Find where the given text appears and provide that cell's center as [x, y] coordinate. 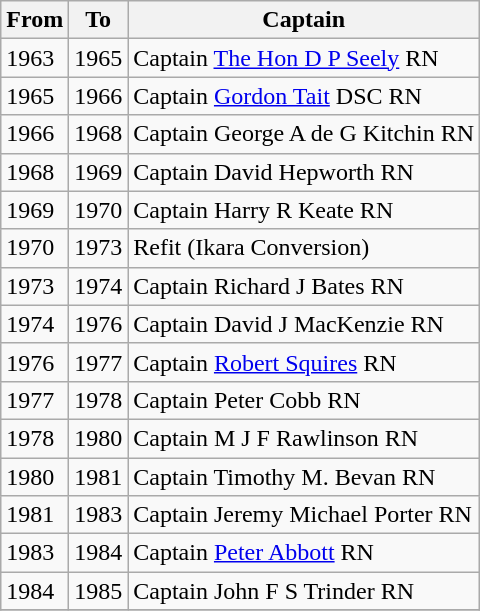
Captain Jeremy Michael Porter RN [304, 515]
Captain Peter Abbott RN [304, 553]
Captain David Hepworth RN [304, 172]
Captain [304, 20]
Captain Harry R Keate RN [304, 210]
Captain George A de G Kitchin RN [304, 134]
1985 [98, 591]
Captain The Hon D P Seely RN [304, 58]
Captain Timothy M. Bevan RN [304, 477]
Captain Peter Cobb RN [304, 400]
Captain David J MacKenzie RN [304, 324]
Captain John F S Trinder RN [304, 591]
1963 [35, 58]
Captain M J F Rawlinson RN [304, 438]
Captain Richard J Bates RN [304, 286]
To [98, 20]
From [35, 20]
Refit (Ikara Conversion) [304, 248]
Captain Robert Squires RN [304, 362]
Captain Gordon Tait DSC RN [304, 96]
